Search for the cell housing the specified text and yield its [x, y] center coordinate. 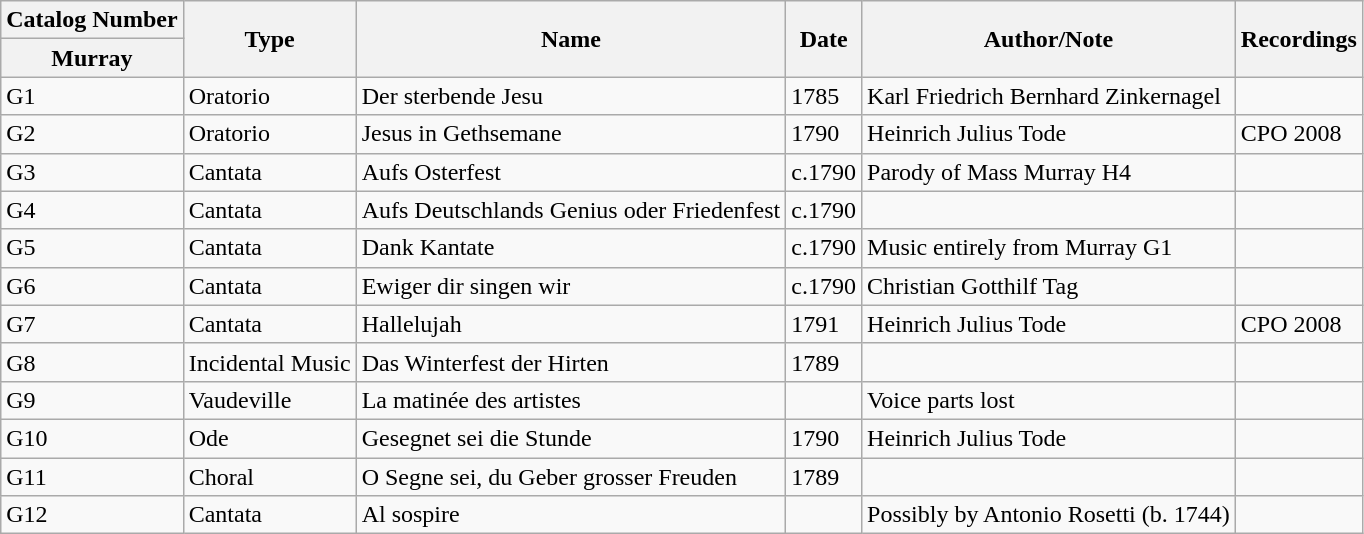
Murray [92, 58]
G2 [92, 134]
Der sterbende Jesu [571, 96]
La matinée des artistes [571, 400]
Author/Note [1049, 39]
Hallelujah [571, 324]
1791 [824, 324]
Ode [270, 438]
Gesegnet sei die Stunde [571, 438]
G3 [92, 172]
Das Winterfest der Hirten [571, 362]
Parody of Mass Murray H4 [1049, 172]
G1 [92, 96]
Date [824, 39]
Name [571, 39]
G9 [92, 400]
Catalog Number [92, 20]
Aufs Deutschlands Genius oder Friedenfest [571, 210]
G12 [92, 515]
Voice parts lost [1049, 400]
G6 [92, 286]
Dank Kantate [571, 248]
Aufs Osterfest [571, 172]
G8 [92, 362]
Type [270, 39]
Possibly by Antonio Rosetti (b. 1744) [1049, 515]
1785 [824, 96]
Recordings [1298, 39]
G11 [92, 477]
G7 [92, 324]
Karl Friedrich Bernhard Zinkernagel [1049, 96]
G4 [92, 210]
Jesus in Gethsemane [571, 134]
Music entirely from Murray G1 [1049, 248]
G10 [92, 438]
Incidental Music [270, 362]
Choral [270, 477]
G5 [92, 248]
Al sospire [571, 515]
O Segne sei, du Geber grosser Freuden [571, 477]
Vaudeville [270, 400]
Ewiger dir singen wir [571, 286]
Christian Gotthilf Tag [1049, 286]
